From the cell containing the given text, extract its center point as (x, y) coordinate. 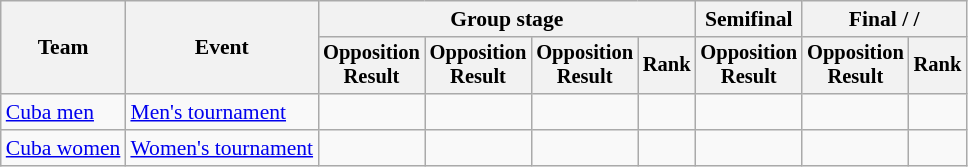
Final / / (884, 19)
Cuba women (64, 148)
Group stage (506, 19)
Event (222, 48)
Women's tournament (222, 148)
Team (64, 48)
Semifinal (748, 19)
Cuba men (64, 112)
Men's tournament (222, 112)
